For the text-containing cell, return its midpoint in [x, y] coordinate format. 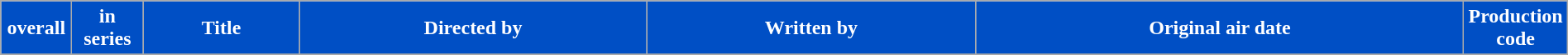
in series [108, 28]
overall [36, 28]
Written by [811, 28]
Title [222, 28]
Original air date [1220, 28]
Directed by [473, 28]
Production code [1515, 28]
